Pinpoint the cell where the given text exists, returning its [X, Y] midpoint coordinate. 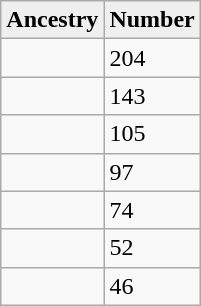
204 [152, 58]
Ancestry [52, 20]
105 [152, 134]
Number [152, 20]
52 [152, 248]
46 [152, 286]
74 [152, 210]
143 [152, 96]
97 [152, 172]
